Extract the (x, y) coordinate from the center of the cell holding the provided text.  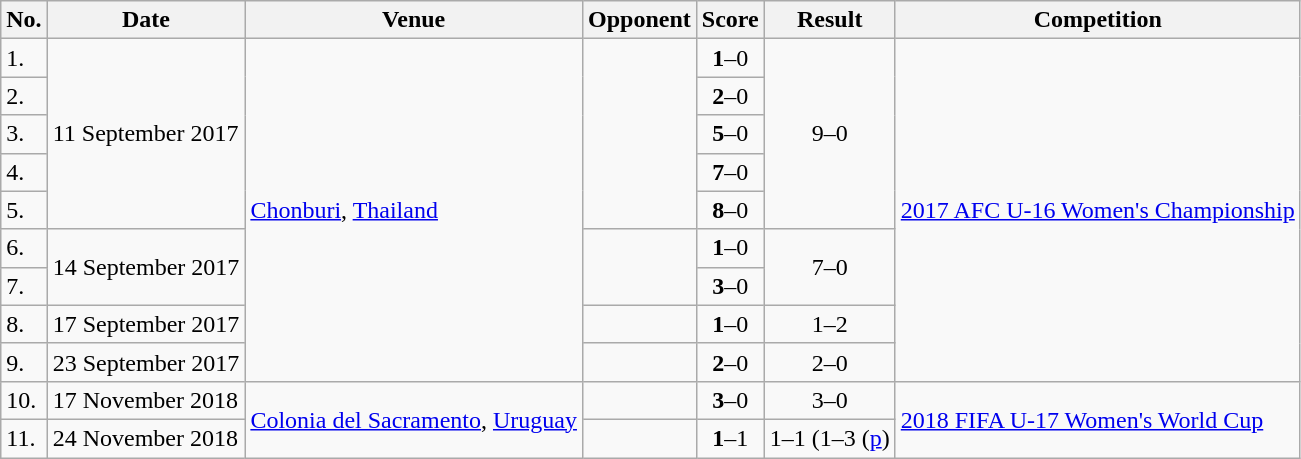
11 September 2017 (146, 134)
8. (24, 324)
1. (24, 58)
2018 FIFA U-17 Women's World Cup (1098, 419)
Result (830, 20)
1–1 (730, 438)
24 November 2018 (146, 438)
5–0 (730, 134)
14 September 2017 (146, 267)
No. (24, 20)
Opponent (639, 20)
Date (146, 20)
3. (24, 134)
2017 AFC U-16 Women's Championship (1098, 210)
23 September 2017 (146, 362)
17 September 2017 (146, 324)
5. (24, 210)
17 November 2018 (146, 400)
1–1 (1–3 (p) (830, 438)
2. (24, 96)
4. (24, 172)
Venue (414, 20)
Score (730, 20)
1–2 (830, 324)
8–0 (730, 210)
Competition (1098, 20)
Chonburi, Thailand (414, 210)
7. (24, 286)
9. (24, 362)
Colonia del Sacramento, Uruguay (414, 419)
10. (24, 400)
9–0 (830, 134)
6. (24, 248)
11. (24, 438)
